Output the (X, Y) coordinate of the center of the cell containing the given text.  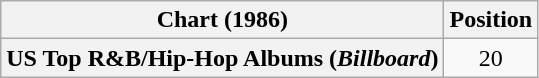
Position (491, 20)
US Top R&B/Hip-Hop Albums (Billboard) (222, 58)
20 (491, 58)
Chart (1986) (222, 20)
